Detect which cell encompasses the target text, then output its (X, Y) center coordinate. 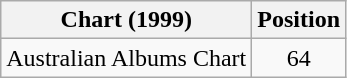
Australian Albums Chart (126, 58)
Position (299, 20)
64 (299, 58)
Chart (1999) (126, 20)
